Capture the cell that displays the provided text and extract its [x, y] central coordinate. 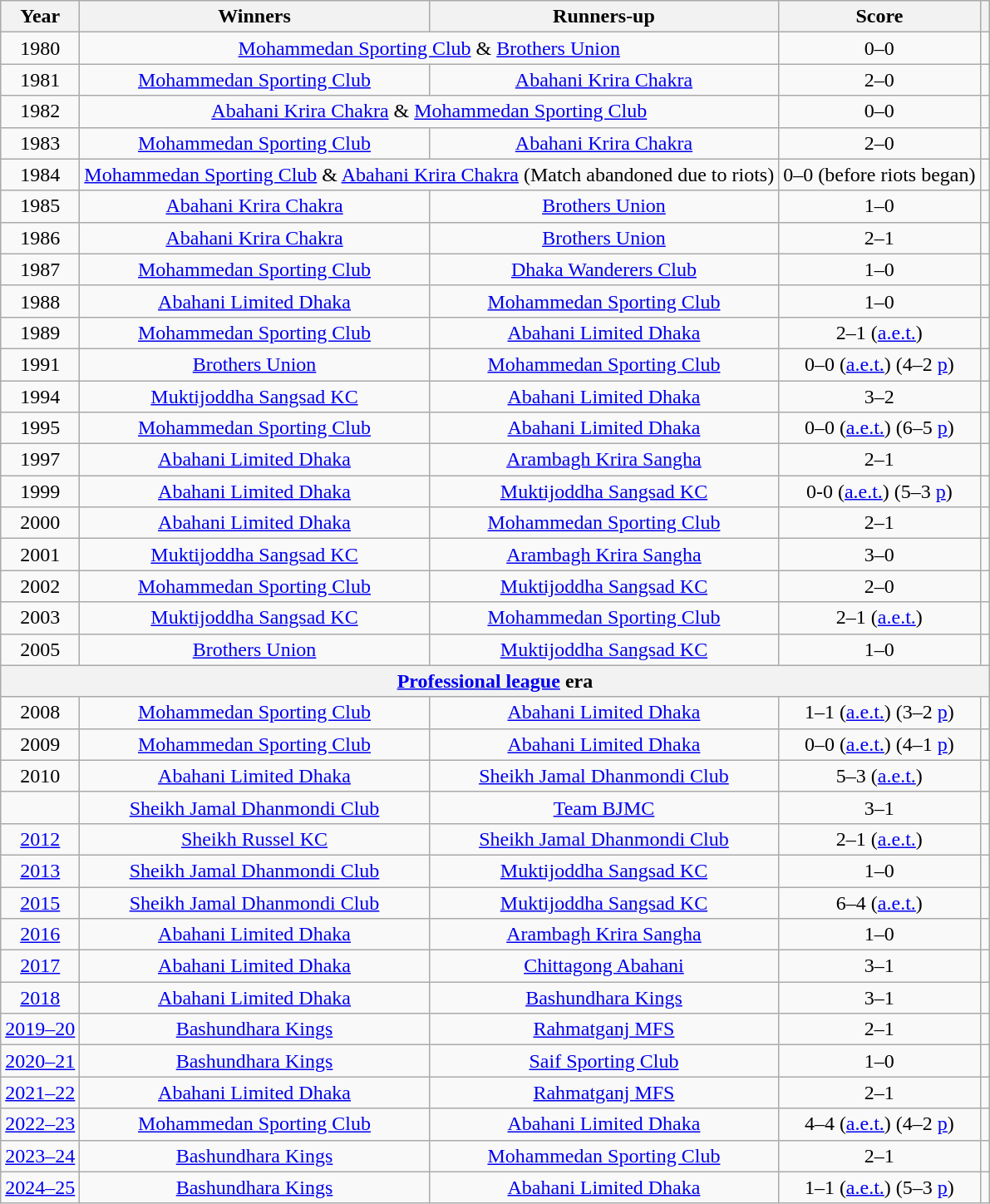
0–0 (before riots began) [879, 175]
2005 [40, 649]
3–0 [879, 555]
2000 [40, 523]
1995 [40, 428]
1991 [40, 364]
Sheikh Russel KC [254, 839]
1984 [40, 175]
1981 [40, 80]
2024–25 [40, 1187]
1983 [40, 143]
5–3 (a.e.t.) [879, 776]
2001 [40, 555]
4–4 (a.e.t.) (4–2 p) [879, 1124]
1988 [40, 301]
2023–24 [40, 1156]
2017 [40, 966]
1–1 (a.e.t.) (5–3 p) [879, 1187]
Mohammedan Sporting Club & Brothers Union [429, 48]
2009 [40, 744]
Professional league era [495, 681]
Year [40, 17]
Saif Sporting Club [603, 1061]
1980 [40, 48]
2022–23 [40, 1124]
2008 [40, 713]
Winners [254, 17]
Runners-up [603, 17]
2010 [40, 776]
Score [879, 17]
2019–20 [40, 1029]
Mohammedan Sporting Club & Abahani Krira Chakra (Match abandoned due to riots) [429, 175]
0-0 (a.e.t.) (5–3 p) [879, 491]
Chittagong Abahani [603, 966]
3–2 [879, 397]
2018 [40, 998]
0–0 (a.e.t.) (4–1 p) [879, 744]
0–0 (a.e.t.) (4–2 p) [879, 364]
2015 [40, 902]
1994 [40, 397]
6–4 (a.e.t.) [879, 902]
1987 [40, 269]
1997 [40, 460]
1982 [40, 111]
1999 [40, 491]
2013 [40, 871]
Team BJMC [603, 807]
1985 [40, 206]
0–0 (a.e.t.) (6–5 p) [879, 428]
2016 [40, 935]
2021–22 [40, 1093]
Abahani Krira Chakra & Mohammedan Sporting Club [429, 111]
1986 [40, 238]
2020–21 [40, 1061]
2003 [40, 618]
2012 [40, 839]
Dhaka Wanderers Club [603, 269]
1–1 (a.e.t.) (3–2 p) [879, 713]
2002 [40, 586]
1989 [40, 333]
